Extract the [x, y] coordinate from the center of the cell holding the provided text.  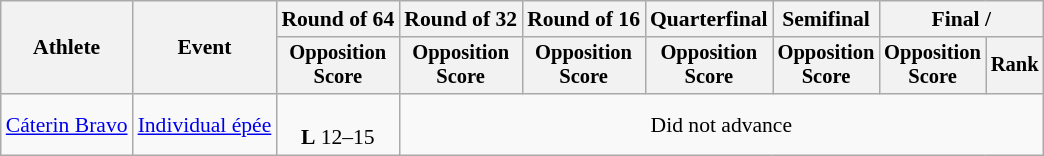
L 12–15 [338, 124]
Cáterin Bravo [67, 124]
Quarterfinal [709, 19]
Athlete [67, 48]
Rank [1015, 66]
Round of 32 [460, 19]
Individual épée [205, 124]
Event [205, 48]
Round of 16 [584, 19]
Final / [961, 19]
Round of 64 [338, 19]
Semifinal [826, 19]
Did not advance [721, 124]
